Search for the cell housing the specified text and yield its (X, Y) center coordinate. 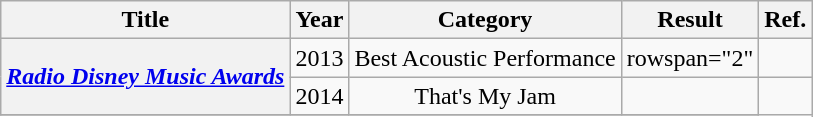
Best Acoustic Performance (485, 58)
2014 (320, 96)
Title (146, 20)
2013 (320, 58)
Category (485, 20)
Year (320, 20)
That's My Jam (485, 96)
Ref. (786, 20)
Radio Disney Music Awards (146, 77)
Result (690, 20)
rowspan="2" (690, 58)
